Output the [X, Y] coordinate of the center of the cell containing the given text.  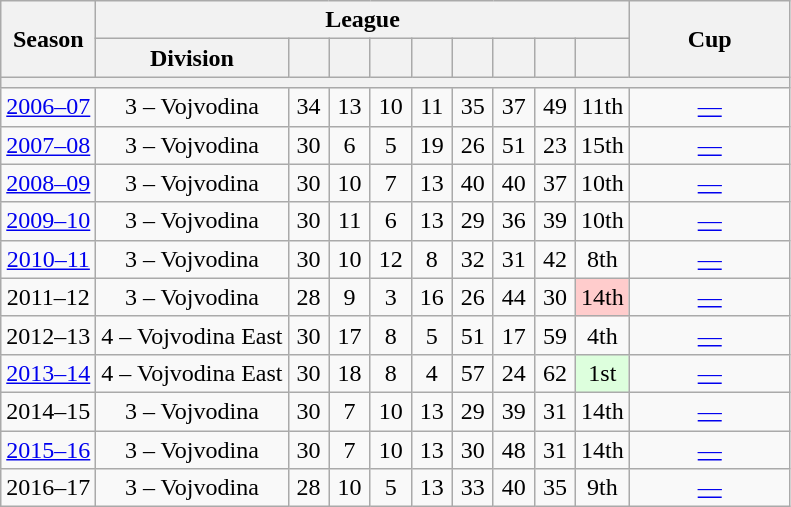
Cup [710, 39]
19 [432, 145]
2008–09 [48, 183]
24 [514, 373]
36 [514, 221]
12 [390, 259]
Division [192, 58]
4 [432, 373]
2014–15 [48, 411]
2010–11 [48, 259]
2011–12 [48, 297]
11th [602, 107]
33 [472, 488]
League [362, 20]
9th [602, 488]
49 [554, 107]
2012–13 [48, 335]
2013–14 [48, 373]
59 [554, 335]
42 [554, 259]
32 [472, 259]
44 [514, 297]
15th [602, 145]
9 [350, 297]
2015–16 [48, 449]
34 [308, 107]
16 [432, 297]
62 [554, 373]
2009–10 [48, 221]
1st [602, 373]
4th [602, 335]
23 [554, 145]
Season [48, 39]
2007–08 [48, 145]
57 [472, 373]
2006–07 [48, 107]
48 [514, 449]
18 [350, 373]
3 [390, 297]
2016–17 [48, 488]
8th [602, 259]
